Provide the (X, Y) coordinate of the cell's center where the given text is located.  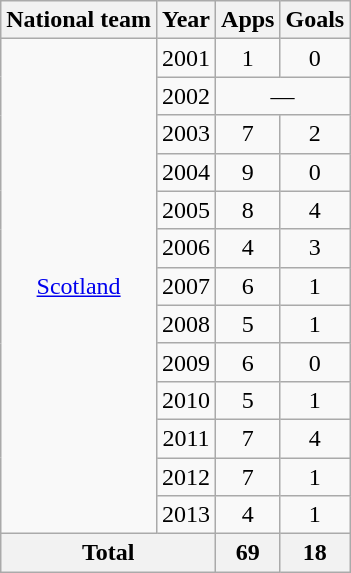
2004 (186, 172)
Goals (315, 20)
2001 (186, 58)
2012 (186, 477)
Apps (248, 20)
Scotland (79, 286)
— (283, 96)
Year (186, 20)
2005 (186, 210)
18 (315, 553)
8 (248, 210)
2006 (186, 248)
2 (315, 134)
2010 (186, 400)
9 (248, 172)
2013 (186, 515)
National team (79, 20)
3 (315, 248)
2003 (186, 134)
2008 (186, 324)
2009 (186, 362)
2007 (186, 286)
2002 (186, 96)
2011 (186, 438)
69 (248, 553)
Total (108, 553)
